Determine the (x, y) coordinate at the center of the cell enclosing the given text.  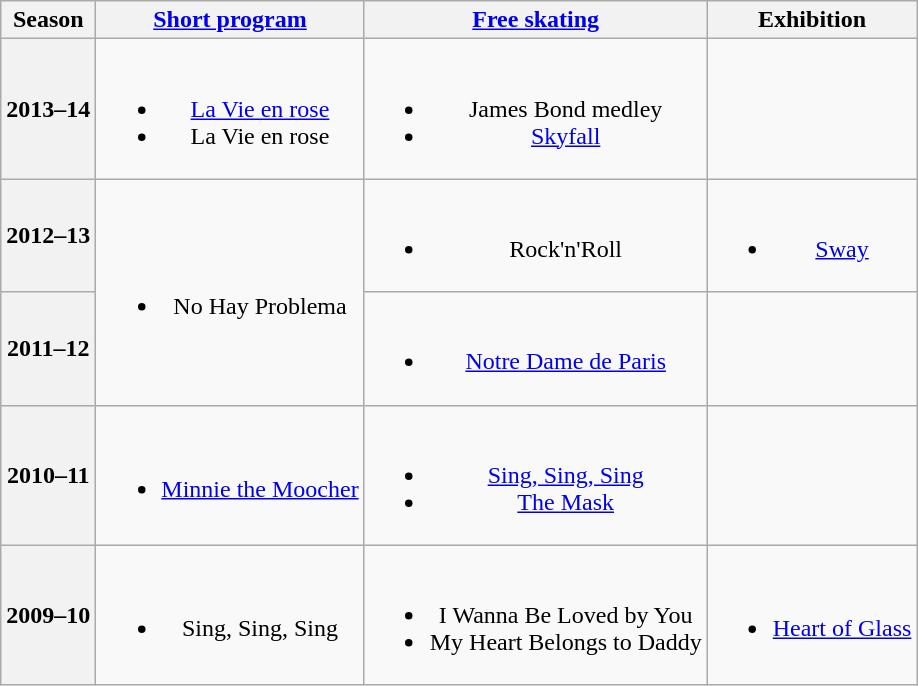
Rock'n'Roll (536, 236)
Heart of Glass (812, 615)
Notre Dame de Paris (536, 348)
No Hay Problema (230, 292)
Exhibition (812, 20)
Sway (812, 236)
James Bond medleySkyfall (536, 109)
2012–13 (48, 236)
Short program (230, 20)
Free skating (536, 20)
I Wanna Be Loved by You My Heart Belongs to Daddy (536, 615)
2013–14 (48, 109)
Sing, Sing, Sing The Mask (536, 475)
Minnie the Moocher (230, 475)
2010–11 (48, 475)
2009–10 (48, 615)
2011–12 (48, 348)
La Vie en rose La Vie en rose (230, 109)
Season (48, 20)
Sing, Sing, Sing (230, 615)
